Pinpoint the cell where the given text exists, returning its [X, Y] midpoint coordinate. 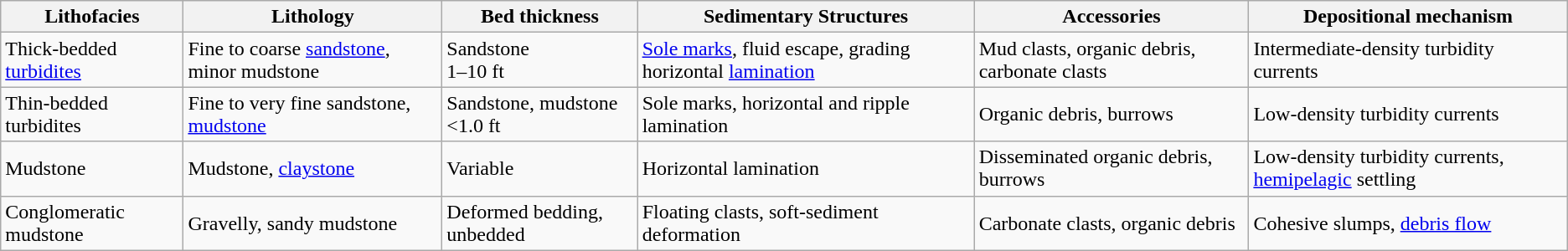
Sole marks, horizontal and ripple lamination [806, 114]
Bed thickness [539, 17]
Low-density turbidity currents, hemipelagic settling [1408, 169]
Low-density turbidity currents [1408, 114]
Sole marks, fluid escape, grading horizontal lamination [806, 60]
Fine to coarse sandstone, minor mudstone [313, 60]
Gravelly, sandy mudstone [313, 223]
Mudstone [92, 169]
Thin-bedded turbidites [92, 114]
Sandstone1–10 ft [539, 60]
Mudstone, claystone [313, 169]
Lithofacies [92, 17]
Thick-bedded turbidites [92, 60]
Floating clasts, soft-sediment deformation [806, 223]
Intermediate-density turbidity currents [1408, 60]
Disseminated organic debris, burrows [1112, 169]
Mud clasts, organic debris, carbonate clasts [1112, 60]
Cohesive slumps, debris flow [1408, 223]
Organic debris, burrows [1112, 114]
Deformed bedding, unbedded [539, 223]
Accessories [1112, 17]
Lithology [313, 17]
Sedimentary Structures [806, 17]
Horizontal lamination [806, 169]
Conglomeratic mudstone [92, 223]
Sandstone, mudstone<1.0 ft [539, 114]
Fine to very fine sandstone, mudstone [313, 114]
Variable [539, 169]
Depositional mechanism [1408, 17]
Carbonate clasts, organic debris [1112, 223]
